Pinpoint the cell where the given text exists, returning its [x, y] midpoint coordinate. 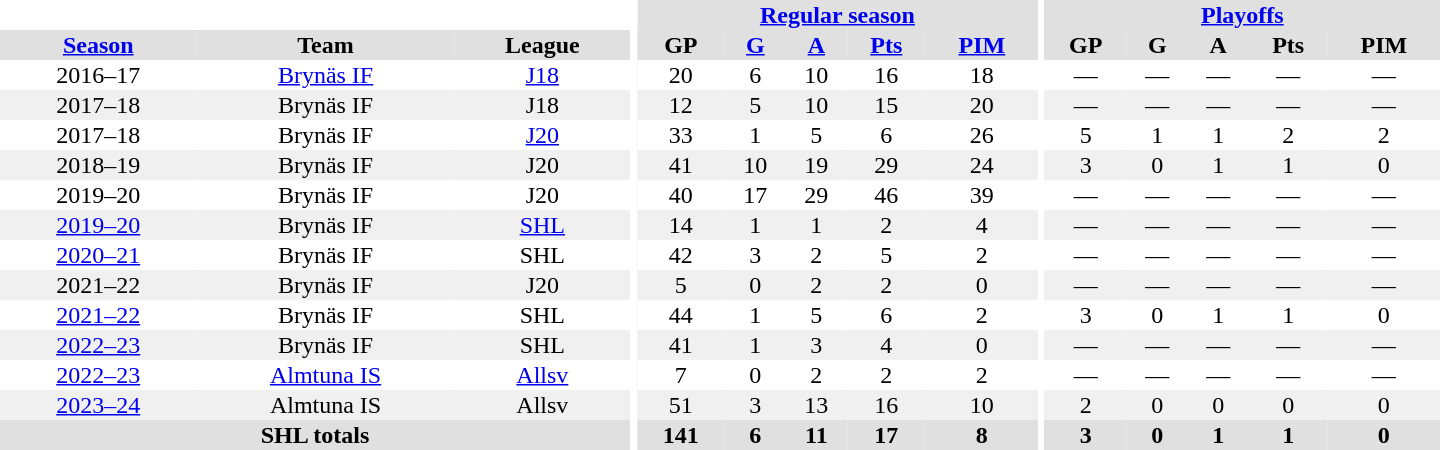
33 [681, 135]
26 [982, 135]
2023–24 [98, 405]
League [542, 45]
2020–21 [98, 255]
Team [325, 45]
2018–19 [98, 165]
7 [681, 375]
40 [681, 195]
42 [681, 255]
46 [886, 195]
19 [816, 165]
Season [98, 45]
44 [681, 315]
8 [982, 435]
141 [681, 435]
Playoffs [1242, 15]
13 [816, 405]
18 [982, 75]
SHL totals [315, 435]
14 [681, 225]
11 [816, 435]
2016–17 [98, 75]
51 [681, 405]
15 [886, 105]
Regular season [838, 15]
12 [681, 105]
39 [982, 195]
24 [982, 165]
